Return the (x, y) coordinate for the center point of the cell that contains the specified text.  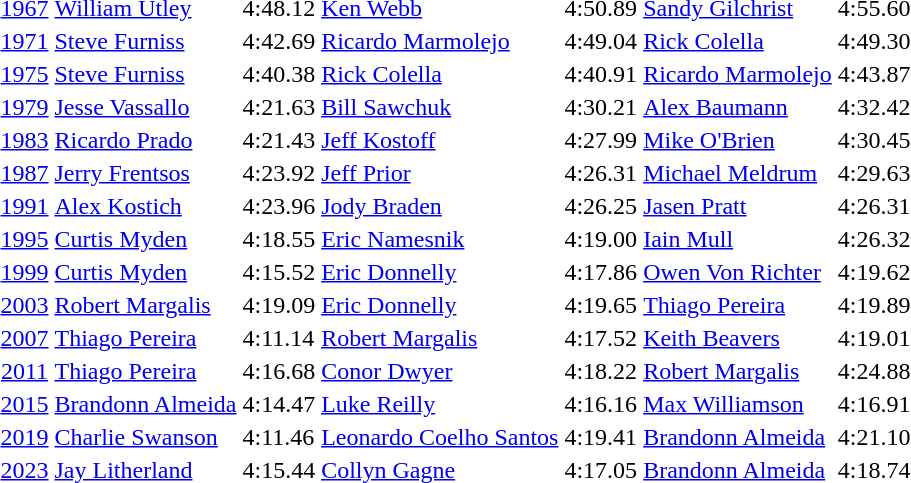
Conor Dwyer (440, 371)
4:23.92 (279, 173)
4:19.09 (279, 305)
4:23.96 (279, 206)
4:19.65 (601, 305)
Jody Braden (440, 206)
4:11.46 (279, 437)
Mike O'Brien (738, 140)
4:26.25 (601, 206)
4:40.91 (601, 74)
Leonardo Coelho Santos (440, 437)
4:26.31 (601, 173)
Jesse Vassallo (146, 107)
Jasen Pratt (738, 206)
Michael Meldrum (738, 173)
Alex Baumann (738, 107)
Eric Namesnik (440, 239)
4:16.16 (601, 404)
4:21.63 (279, 107)
4:15.52 (279, 272)
Jeff Kostoff (440, 140)
4:19.00 (601, 239)
Luke Reilly (440, 404)
4:17.86 (601, 272)
Max Williamson (738, 404)
4:14.47 (279, 404)
Owen Von Richter (738, 272)
4:11.14 (279, 338)
4:42.69 (279, 41)
Bill Sawchuk (440, 107)
Iain Mull (738, 239)
4:30.21 (601, 107)
4:21.43 (279, 140)
Jerry Frentsos (146, 173)
4:16.68 (279, 371)
4:49.04 (601, 41)
Alex Kostich (146, 206)
4:27.99 (601, 140)
Ricardo Prado (146, 140)
4:17.52 (601, 338)
Jeff Prior (440, 173)
Keith Beavers (738, 338)
4:19.41 (601, 437)
4:40.38 (279, 74)
4:18.22 (601, 371)
Charlie Swanson (146, 437)
4:18.55 (279, 239)
